Return [x, y] of the center of cell containing provided text 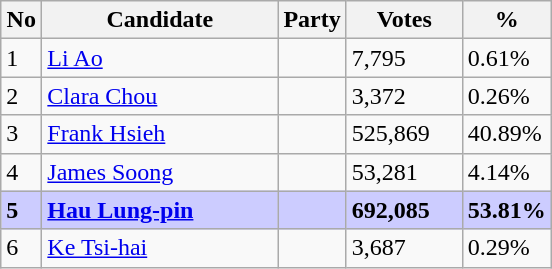
4.14% [506, 172]
% [506, 20]
Votes [404, 20]
3,687 [404, 248]
James Soong [160, 172]
2 [22, 96]
53.81% [506, 210]
4 [22, 172]
6 [22, 248]
692,085 [404, 210]
Candidate [160, 20]
53,281 [404, 172]
Hau Lung-pin [160, 210]
Li Ao [160, 58]
1 [22, 58]
3,372 [404, 96]
5 [22, 210]
Party [312, 20]
0.29% [506, 248]
0.26% [506, 96]
40.89% [506, 134]
7,795 [404, 58]
525,869 [404, 134]
Ke Tsi-hai [160, 248]
Clara Chou [160, 96]
0.61% [506, 58]
Frank Hsieh [160, 134]
No [22, 20]
3 [22, 134]
